Identify which cell holds the provided text, then report its [X, Y] central coordinate. 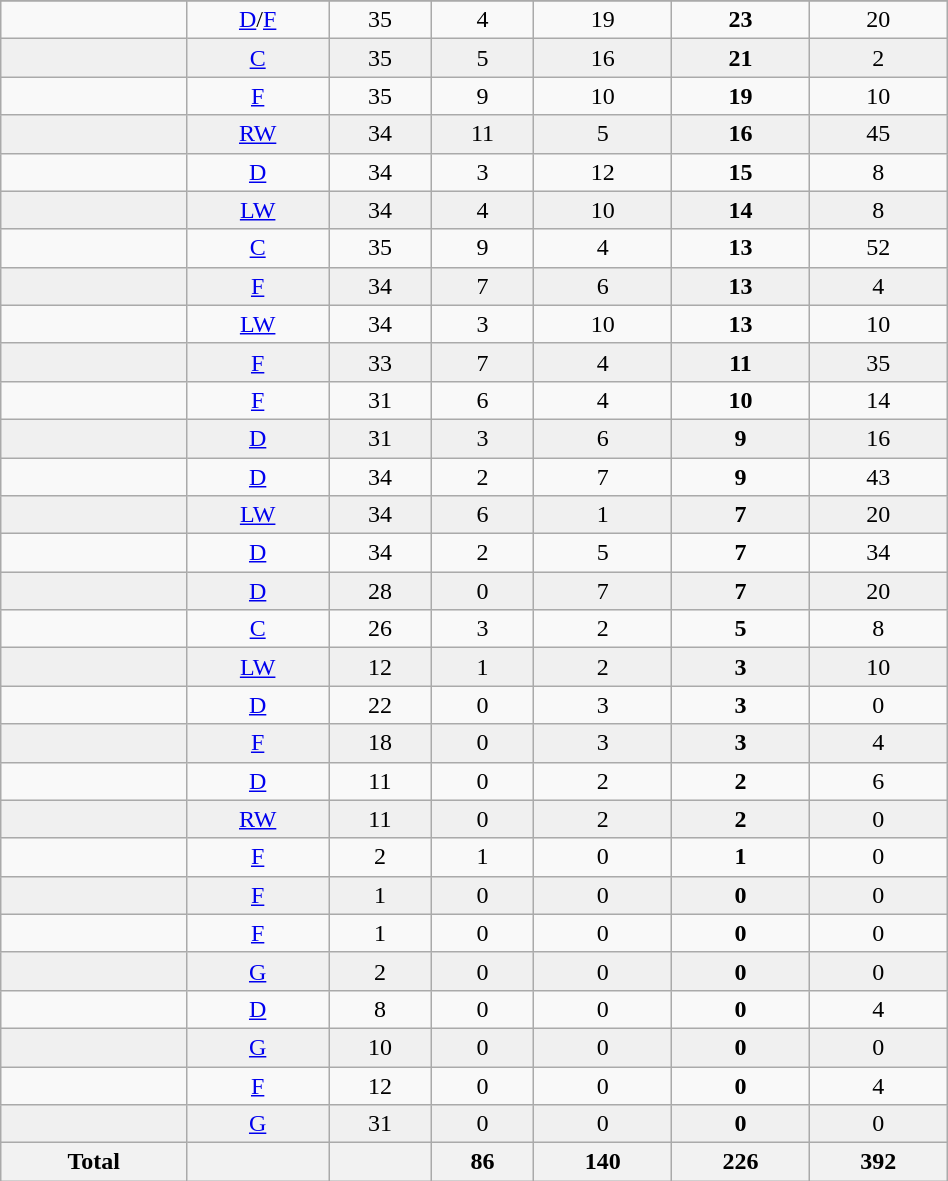
28 [380, 591]
D/F [258, 20]
86 [482, 1162]
45 [878, 134]
21 [741, 58]
33 [380, 362]
226 [741, 1162]
26 [380, 629]
392 [878, 1162]
23 [741, 20]
15 [741, 172]
Total [94, 1162]
140 [603, 1162]
43 [878, 477]
18 [380, 743]
22 [380, 705]
52 [878, 248]
